Output the [X, Y] coordinate of the center of the cell containing the given text.  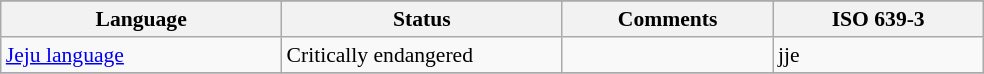
Jeju language [142, 55]
jje [878, 55]
Status [422, 19]
Critically endangered [422, 55]
Language [142, 19]
Comments [668, 19]
ISO 639-3 [878, 19]
